Determine the [x, y] coordinate at the center of the cell enclosing the given text.  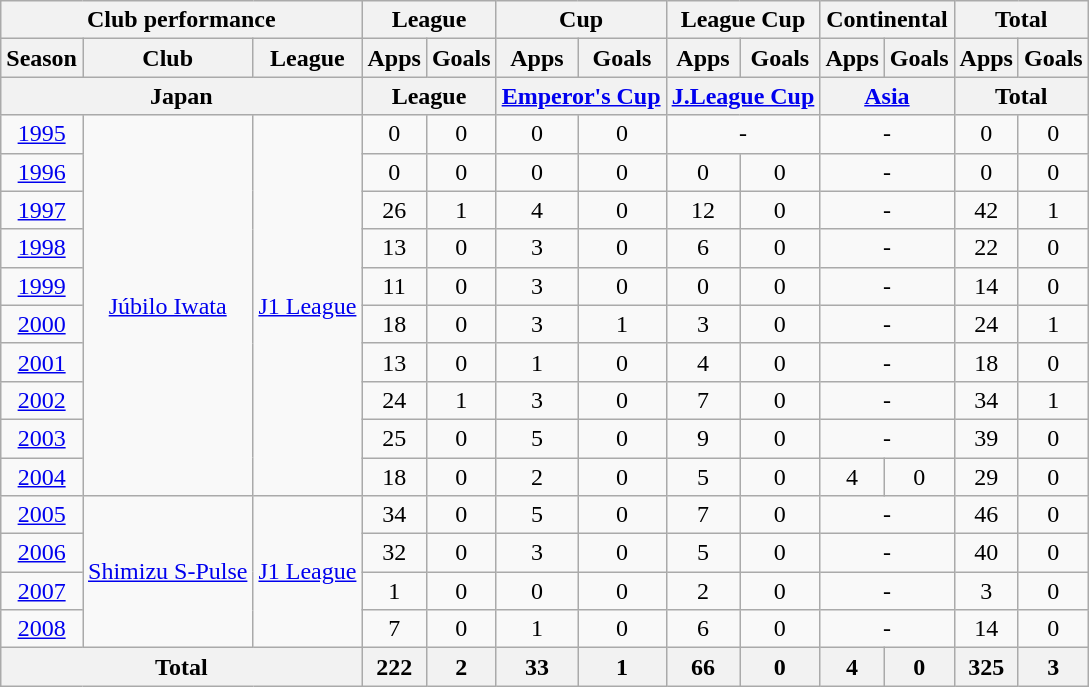
22 [986, 248]
9 [703, 438]
Club performance [182, 20]
Asia [887, 96]
2000 [42, 324]
32 [394, 553]
29 [986, 477]
2008 [42, 629]
33 [537, 667]
2003 [42, 438]
1998 [42, 248]
222 [394, 667]
League Cup [743, 20]
J.League Cup [743, 96]
2007 [42, 591]
Emperor's Cup [581, 96]
Japan [182, 96]
Season [42, 58]
66 [703, 667]
1997 [42, 210]
12 [703, 210]
1996 [42, 172]
Shimizu S-Pulse [167, 572]
2005 [42, 515]
39 [986, 438]
Cup [581, 20]
2006 [42, 553]
1999 [42, 286]
Club [167, 58]
26 [394, 210]
11 [394, 286]
Júbilo Iwata [167, 306]
325 [986, 667]
25 [394, 438]
40 [986, 553]
1995 [42, 134]
42 [986, 210]
2001 [42, 362]
46 [986, 515]
2002 [42, 400]
2004 [42, 477]
Continental [887, 20]
